Locate the cell with the specified text and output its (X, Y) center coordinate. 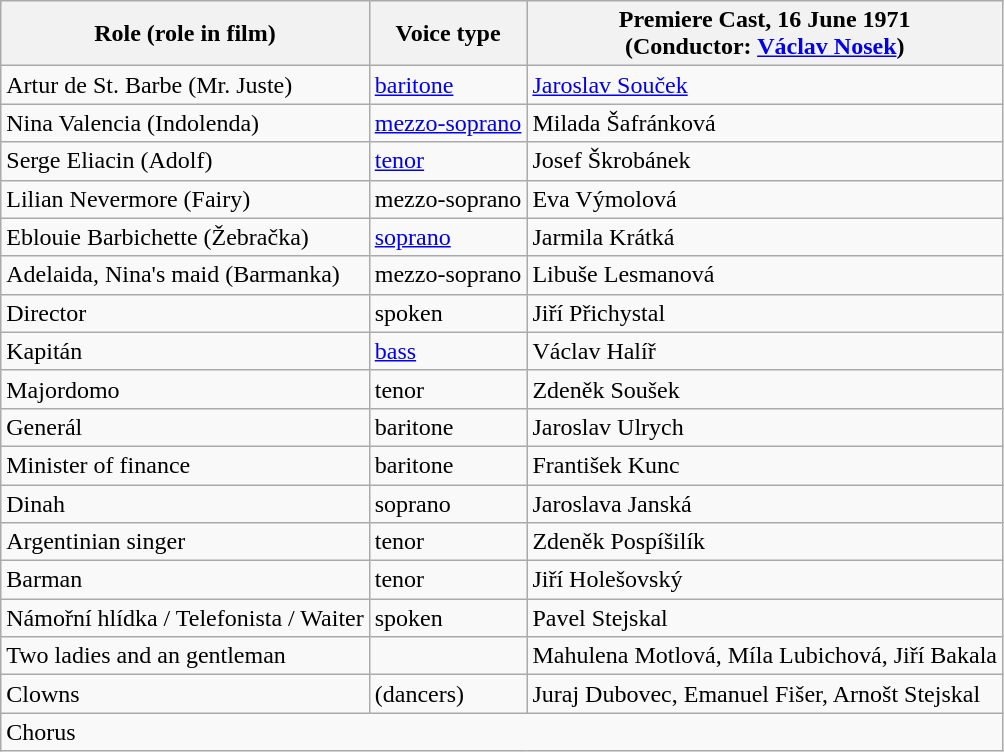
Jiří Holešovský (765, 580)
Artur de St. Barbe (Mr. Juste) (185, 85)
Václav Halíř (765, 351)
Pavel Stejskal (765, 618)
Eva Výmolová (765, 199)
František Kunc (765, 465)
Clowns (185, 694)
Director (185, 313)
Role (role in film) (185, 34)
Chorus (502, 732)
Nina Valencia (Indolenda) (185, 123)
(dancers) (448, 694)
Premiere Cast, 16 June 1971(Conductor: Václav Nosek) (765, 34)
Barman (185, 580)
Eblouie Barbichette (Žebračka) (185, 237)
Zdeněk Pospíšilík (765, 542)
Juraj Dubovec, Emanuel Fišer, Arnošt Stejskal (765, 694)
Argentinian singer (185, 542)
Milada Šafránková (765, 123)
Josef Škrobánek (765, 161)
Voice type (448, 34)
Jaroslav Ulrych (765, 427)
Jarmila Krátká (765, 237)
Jaroslav Souček (765, 85)
Minister of finance (185, 465)
bass (448, 351)
Kapitán (185, 351)
Two ladies and an gentleman (185, 656)
Námořní hlídka / Telefonista / Waiter (185, 618)
Libuše Lesmanová (765, 275)
Jaroslava Janská (765, 503)
Generál (185, 427)
Majordomo (185, 389)
Mahulena Motlová, Míla Lubichová, Jiří Bakala (765, 656)
Jiří Přichystal (765, 313)
Adelaida, Nina's maid (Barmanka) (185, 275)
Lilian Nevermore (Fairy) (185, 199)
Serge Eliacin (Adolf) (185, 161)
Dinah (185, 503)
Zdeněk Soušek (765, 389)
